Return [X, Y] of the center of cell containing provided text 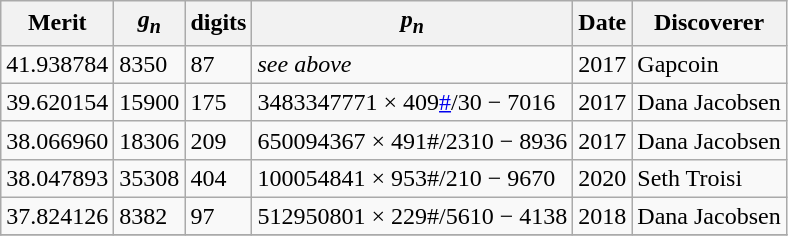
pn [412, 23]
2018 [602, 216]
35308 [150, 178]
digits [218, 23]
209 [218, 140]
39.620154 [58, 102]
38.047893 [58, 178]
18306 [150, 140]
41.938784 [58, 64]
38.066960 [58, 140]
Merit [58, 23]
175 [218, 102]
Seth Troisi [709, 178]
see above [412, 64]
100054841 × 953#/210 − 9670 [412, 178]
512950801 × 229#/5610 − 4138 [412, 216]
8382 [150, 216]
15900 [150, 102]
Discoverer [709, 23]
8350 [150, 64]
gn [150, 23]
Date [602, 23]
404 [218, 178]
97 [218, 216]
87 [218, 64]
650094367 × 491#/2310 − 8936 [412, 140]
3483347771 × 409#/30 − 7016 [412, 102]
37.824126 [58, 216]
2020 [602, 178]
Gapcoin [709, 64]
